Identify which cell holds the provided text, then report its (X, Y) central coordinate. 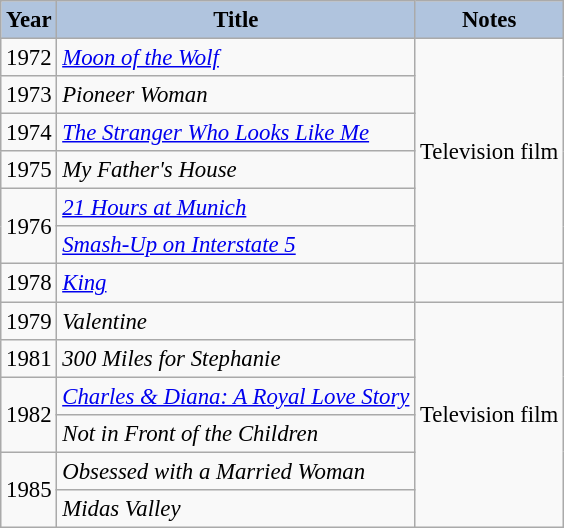
Not in Front of the Children (236, 433)
1981 (29, 358)
1975 (29, 170)
Notes (490, 20)
1976 (29, 226)
21 Hours at Munich (236, 208)
Midas Valley (236, 509)
1974 (29, 133)
My Father's House (236, 170)
Year (29, 20)
Smash-Up on Interstate 5 (236, 245)
Obsessed with a Married Woman (236, 471)
Moon of the Wolf (236, 58)
1972 (29, 58)
300 Miles for Stephanie (236, 358)
Title (236, 20)
1973 (29, 95)
Pioneer Woman (236, 95)
Valentine (236, 321)
1979 (29, 321)
The Stranger Who Looks Like Me (236, 133)
King (236, 283)
1982 (29, 414)
1978 (29, 283)
Charles & Diana: A Royal Love Story (236, 396)
1985 (29, 490)
